Search for the cell housing the specified text and yield its [X, Y] center coordinate. 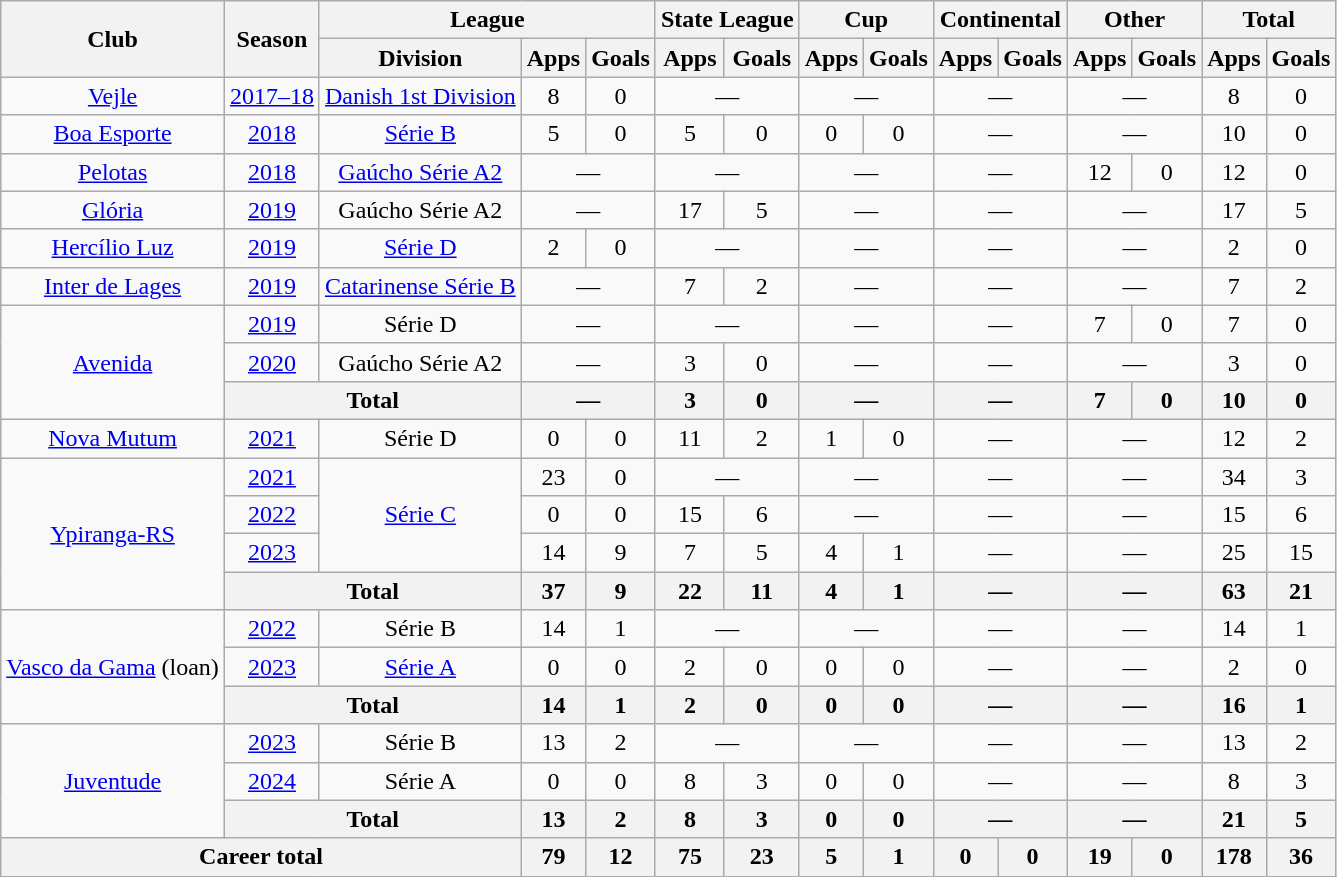
Cup [866, 20]
Other [1134, 20]
Boa Esporte [113, 134]
Vejle [113, 96]
Season [272, 39]
League [487, 20]
34 [1234, 477]
Vasco da Gama (loan) [113, 667]
22 [690, 591]
Catarinense Série B [420, 286]
2017–18 [272, 96]
79 [553, 857]
Career total [261, 857]
Avenida [113, 362]
Division [420, 58]
Hercílio Luz [113, 248]
Danish 1st Division [420, 96]
25 [1234, 553]
16 [1234, 705]
Glória [113, 210]
2020 [272, 362]
36 [1301, 857]
2024 [272, 781]
Ypiranga-RS [113, 534]
Nova Mutum [113, 438]
75 [690, 857]
19 [1099, 857]
Pelotas [113, 172]
Juventude [113, 781]
37 [553, 591]
Inter de Lages [113, 286]
63 [1234, 591]
Continental [1000, 20]
State League [727, 20]
Club [113, 39]
Série C [420, 515]
178 [1234, 857]
